Find where the given text appears and provide that cell's center as (X, Y) coordinate. 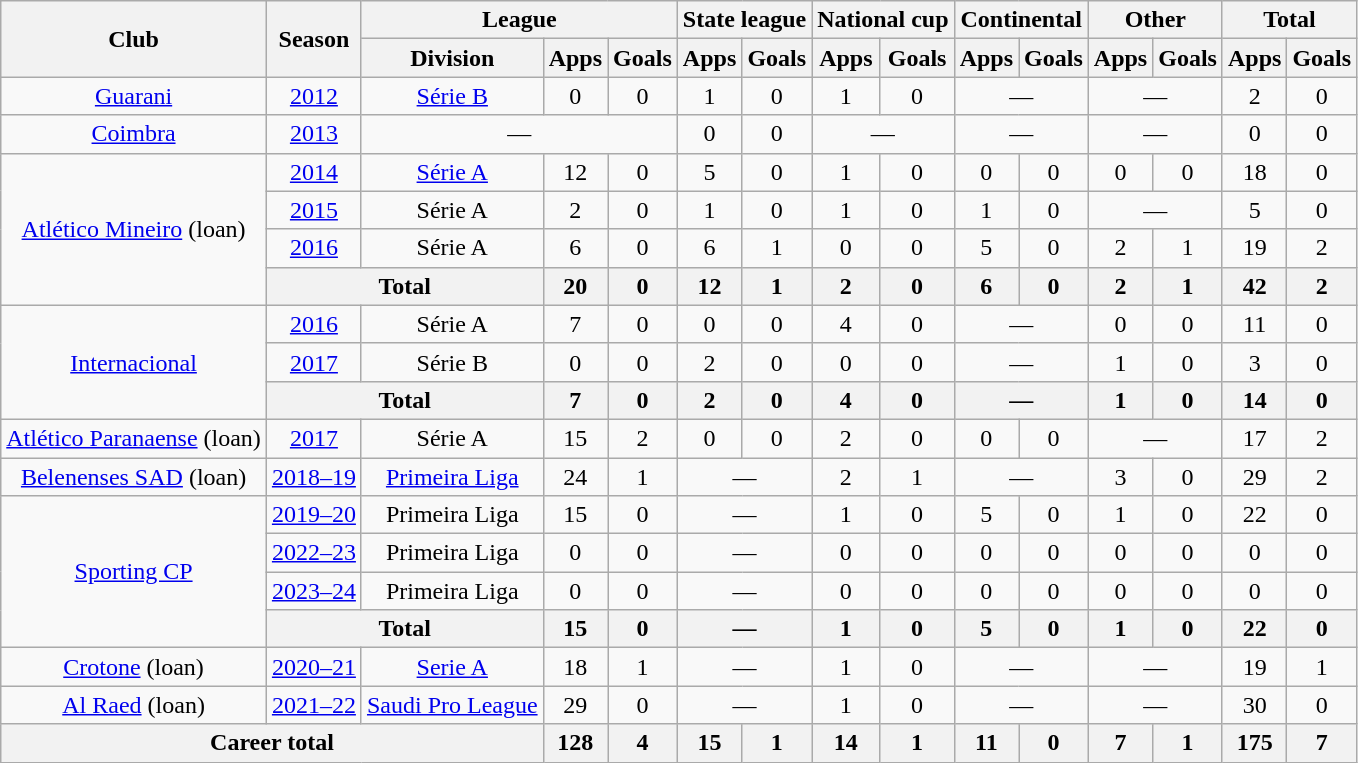
State league (744, 20)
Continental (1021, 20)
2023–24 (314, 591)
24 (575, 477)
Division (452, 58)
Atlético Mineiro (loan) (134, 229)
Atlético Paranaense (loan) (134, 438)
Internacional (134, 362)
Coimbra (134, 134)
Belenenses SAD (loan) (134, 477)
Sporting CP (134, 572)
20 (575, 286)
Saudi Pro League (452, 705)
Guarani (134, 96)
2014 (314, 172)
Other (1155, 20)
Crotone (loan) (134, 667)
League (519, 20)
Career total (272, 743)
2013 (314, 134)
17 (1254, 438)
2012 (314, 96)
128 (575, 743)
42 (1254, 286)
Serie A (452, 667)
Season (314, 39)
Club (134, 39)
2015 (314, 210)
National cup (883, 20)
2022–23 (314, 553)
2021–22 (314, 705)
2020–21 (314, 667)
30 (1254, 705)
2018–19 (314, 477)
Al Raed (loan) (134, 705)
175 (1254, 743)
2019–20 (314, 515)
